Scan for the cell matching the given text and deliver its (x, y) coordinate at center. 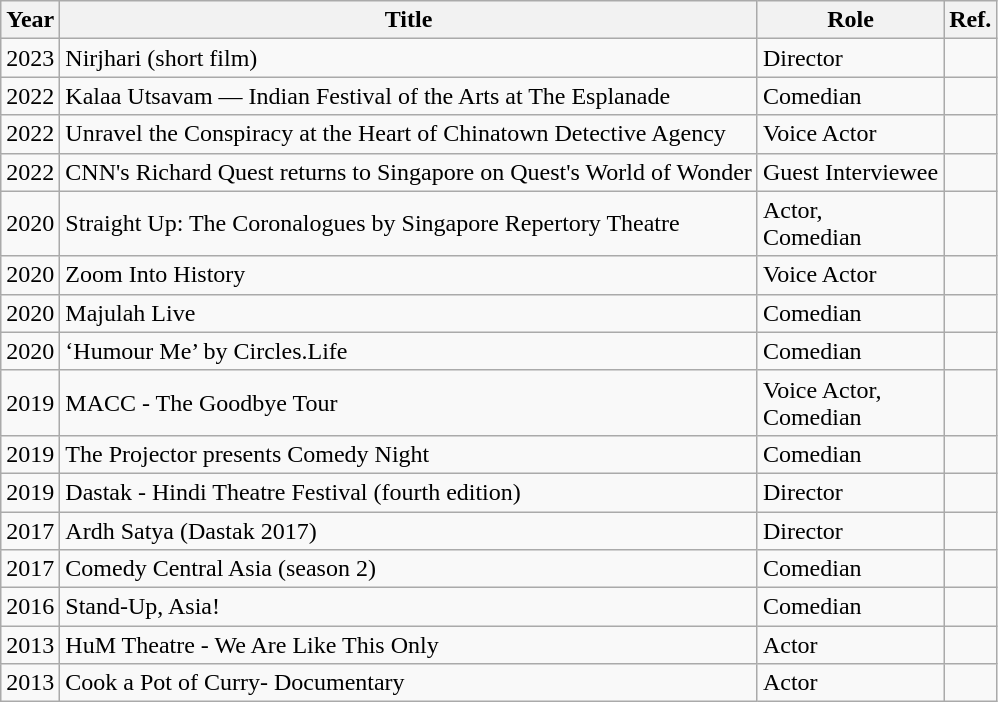
Title (409, 20)
Voice Actor,Comedian (850, 402)
Kalaa Utsavam — Indian Festival of the Arts at The Esplanade (409, 96)
Comedy Central Asia (season 2) (409, 569)
Ardh Satya (Dastak 2017) (409, 531)
‘Humour Me’ by Circles.Life (409, 351)
Stand-Up, Asia! (409, 607)
Dastak - Hindi Theatre Festival (fourth edition) (409, 492)
CNN's Richard Quest returns to Singapore on Quest's World of Wonder (409, 172)
MACC - The Goodbye Tour (409, 402)
Actor,Comedian (850, 224)
Role (850, 20)
Guest Interviewee (850, 172)
Straight Up: The Coronalogues by Singapore Repertory Theatre (409, 224)
Cook a Pot of Curry- Documentary (409, 683)
The Projector presents Comedy Night (409, 454)
2016 (30, 607)
Ref. (970, 20)
Zoom Into History (409, 275)
HuM Theatre - We Are Like This Only (409, 645)
2023 (30, 58)
Unravel the Conspiracy at the Heart of Chinatown Detective Agency (409, 134)
Nirjhari (short film) (409, 58)
Majulah Live (409, 313)
Year (30, 20)
